Find where the given text appears and provide that cell's center as [x, y] coordinate. 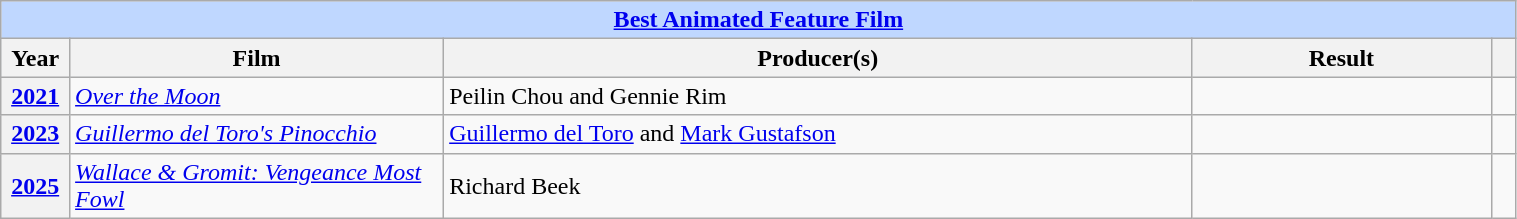
2025 [36, 186]
2023 [36, 134]
2021 [36, 96]
Wallace & Gromit: Vengeance Most Fowl [257, 186]
Best Animated Feature Film [758, 20]
Film [257, 58]
Guillermo del Toro's Pinocchio [257, 134]
Result [1342, 58]
Peilin Chou and Gennie Rim [818, 96]
Guillermo del Toro and Mark Gustafson [818, 134]
Year [36, 58]
Over the Moon [257, 96]
Richard Beek [818, 186]
Producer(s) [818, 58]
